Search for the cell housing the specified text and yield its (X, Y) center coordinate. 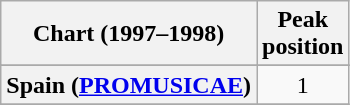
1 (303, 85)
Chart (1997–1998) (129, 34)
Spain (PROMUSICAE) (129, 85)
Peakposition (303, 34)
